From the cell containing the given text, extract its center point as (X, Y) coordinate. 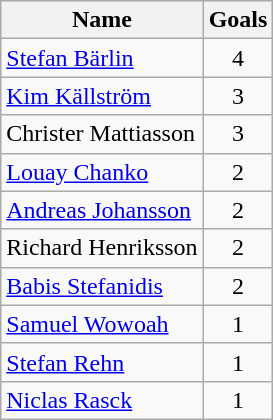
Christer Mattiasson (102, 134)
Babis Stefanidis (102, 286)
Louay Chanko (102, 172)
Name (102, 20)
Stefan Rehn (102, 362)
4 (238, 58)
Niclas Rasck (102, 400)
Samuel Wowoah (102, 324)
Andreas Johansson (102, 210)
Goals (238, 20)
Kim Källström (102, 96)
Stefan Bärlin (102, 58)
Richard Henriksson (102, 248)
